Scan for the cell matching the given text and deliver its (X, Y) coordinate at center. 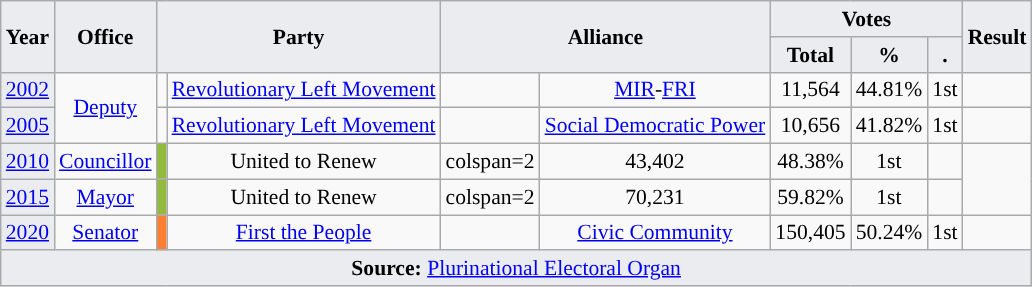
43,402 (656, 162)
Result (998, 36)
. (944, 55)
Civic Community (656, 233)
% (890, 55)
Senator (105, 233)
11,564 (810, 90)
Alliance (606, 36)
Councillor (105, 162)
150,405 (810, 233)
50.24% (890, 233)
First the People (304, 233)
44.81% (890, 90)
Year (28, 36)
Office (105, 36)
Source: Plurinational Electoral Organ (516, 269)
Social Democratic Power (656, 126)
2020 (28, 233)
2005 (28, 126)
Deputy (105, 108)
2015 (28, 197)
Total (810, 55)
10,656 (810, 126)
59.82% (810, 197)
48.38% (810, 162)
MIR-FRI (656, 90)
2010 (28, 162)
Party (299, 36)
Votes (866, 19)
Mayor (105, 197)
70,231 (656, 197)
41.82% (890, 126)
2002 (28, 90)
